Scan for the cell matching the given text and deliver its (x, y) coordinate at center. 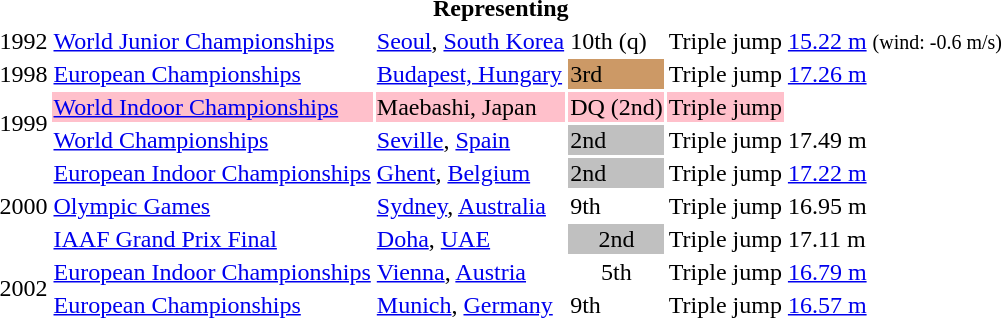
World Junior Championships (212, 41)
Doha, UAE (470, 239)
Ghent, Belgium (470, 173)
World Championships (212, 140)
5th (617, 272)
9th (617, 206)
3rd (617, 74)
Vienna, Austria (470, 272)
Maebashi, Japan (470, 107)
World Indoor Championships (212, 107)
Budapest, Hungary (470, 74)
European Championships (212, 74)
Seville, Spain (470, 140)
Olympic Games (212, 206)
Sydney, Australia (470, 206)
Seoul, South Korea (470, 41)
IAAF Grand Prix Final (212, 239)
10th (q) (617, 41)
DQ (2nd) (617, 107)
